Return the [X, Y] coordinate for the center point of the cell that contains the specified text.  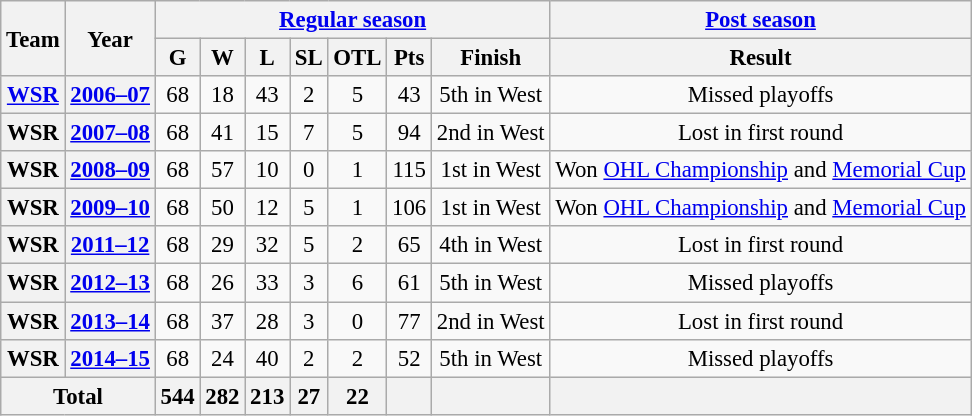
282 [222, 396]
94 [410, 133]
2014–15 [110, 358]
115 [410, 170]
22 [358, 396]
G [178, 58]
65 [410, 245]
Year [110, 38]
37 [222, 321]
27 [309, 396]
40 [268, 358]
213 [268, 396]
6 [358, 283]
Post season [760, 20]
W [222, 58]
15 [268, 133]
26 [222, 283]
Team [33, 38]
2013–14 [110, 321]
57 [222, 170]
2008–09 [110, 170]
50 [222, 208]
10 [268, 170]
24 [222, 358]
L [268, 58]
Regular season [352, 20]
28 [268, 321]
2009–10 [110, 208]
52 [410, 358]
7 [309, 133]
Finish [491, 58]
32 [268, 245]
29 [222, 245]
77 [410, 321]
SL [309, 58]
33 [268, 283]
2007–08 [110, 133]
18 [222, 95]
61 [410, 283]
Pts [410, 58]
4th in West [491, 245]
2011–12 [110, 245]
12 [268, 208]
2012–13 [110, 283]
Total [78, 396]
OTL [358, 58]
Result [760, 58]
41 [222, 133]
2006–07 [110, 95]
106 [410, 208]
544 [178, 396]
